Search for the cell housing the specified text and yield its [X, Y] center coordinate. 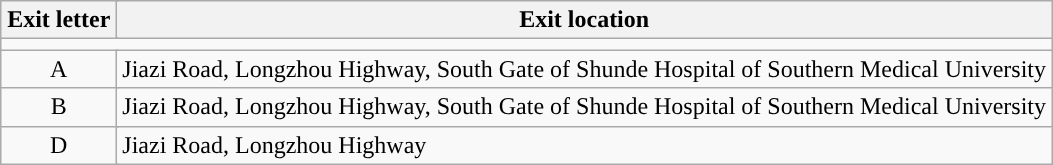
Jiazi Road, Longzhou Highway [584, 145]
D [59, 145]
Exit letter [59, 20]
B [59, 107]
A [59, 69]
Exit location [584, 20]
